Scan for the cell matching the given text and deliver its (X, Y) coordinate at center. 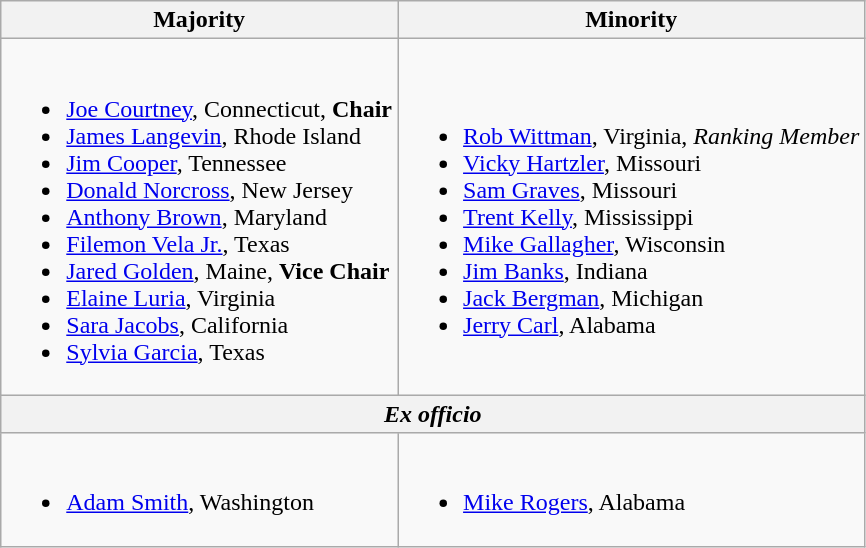
Ex officio (433, 414)
Minority (632, 20)
Adam Smith, Washington (200, 490)
Mike Rogers, Alabama (632, 490)
Majority (200, 20)
